Output the [X, Y] coordinate of the center of the cell containing the given text.  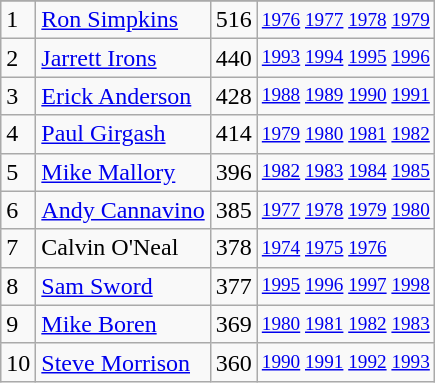
1988 1989 1990 1991 [346, 96]
1976 1977 1978 1979 [346, 20]
1977 1978 1979 1980 [346, 210]
360 [234, 362]
1990 1991 1992 1993 [346, 362]
385 [234, 210]
1995 1996 1997 1998 [346, 286]
8 [18, 286]
1980 1981 1982 1983 [346, 324]
3 [18, 96]
5 [18, 172]
Mike Mallory [123, 172]
377 [234, 286]
440 [234, 58]
414 [234, 134]
Andy Cannavino [123, 210]
516 [234, 20]
Ron Simpkins [123, 20]
428 [234, 96]
1 [18, 20]
7 [18, 248]
2 [18, 58]
Calvin O'Neal [123, 248]
1974 1975 1976 [346, 248]
Sam Sword [123, 286]
1982 1983 1984 1985 [346, 172]
10 [18, 362]
1993 1994 1995 1996 [346, 58]
Steve Morrison [123, 362]
4 [18, 134]
Paul Girgash [123, 134]
Erick Anderson [123, 96]
1979 1980 1981 1982 [346, 134]
378 [234, 248]
Jarrett Irons [123, 58]
369 [234, 324]
Mike Boren [123, 324]
396 [234, 172]
6 [18, 210]
9 [18, 324]
